Return [x, y] of the center of cell containing provided text 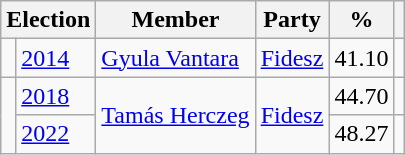
Party [292, 20]
44.70 [362, 96]
48.27 [362, 134]
Tamás Herczeg [176, 115]
Gyula Vantara [176, 58]
2014 [56, 58]
Member [176, 20]
2022 [56, 134]
% [362, 20]
Election [48, 20]
2018 [56, 96]
41.10 [362, 58]
